Search for the cell housing the specified text and yield its [x, y] center coordinate. 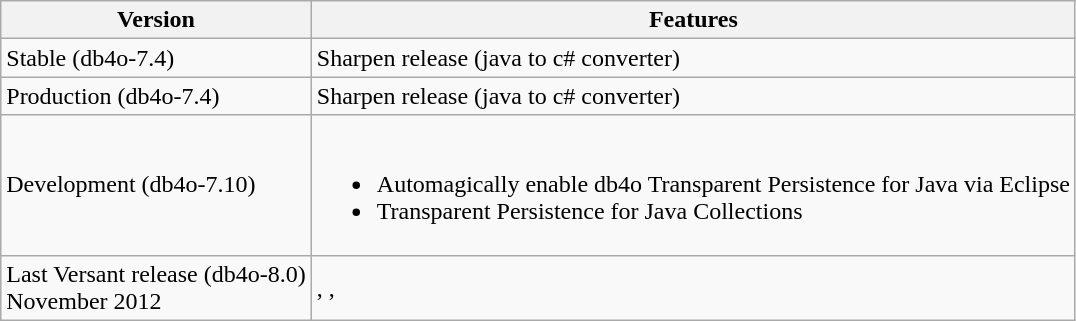
Automagically enable db4o Transparent Persistence for Java via EclipseTransparent Persistence for Java Collections [693, 185]
Version [156, 20]
Stable (db4o-7.4) [156, 58]
Last Versant release (db4o-8.0)November 2012 [156, 288]
Development (db4o-7.10) [156, 185]
, , [693, 288]
Production (db4o-7.4) [156, 96]
Features [693, 20]
